Find where the given text appears and provide that cell's center as (x, y) coordinate. 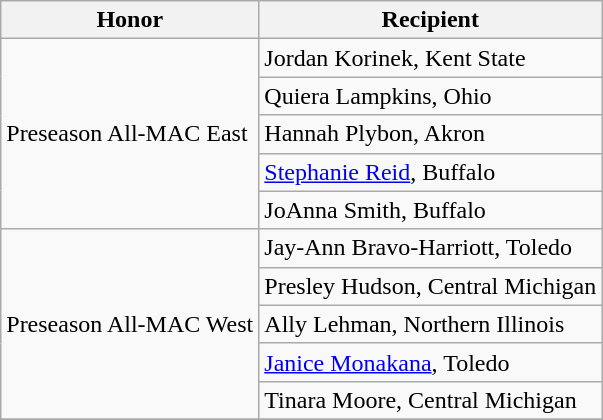
Quiera Lampkins, Ohio (430, 96)
Preseason All-MAC East (130, 134)
Recipient (430, 20)
Hannah Plybon, Akron (430, 134)
Preseason All-MAC West (130, 324)
JoAnna Smith, Buffalo (430, 210)
Jordan Korinek, Kent State (430, 58)
Ally Lehman, Northern Illinois (430, 324)
Jay-Ann Bravo-Harriott, Toledo (430, 248)
Honor (130, 20)
Stephanie Reid, Buffalo (430, 172)
Tinara Moore, Central Michigan (430, 400)
Janice Monakana, Toledo (430, 362)
Presley Hudson, Central Michigan (430, 286)
